Extract the [X, Y] coordinate from the center of the cell holding the provided text.  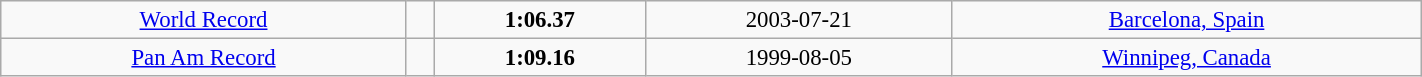
1:06.37 [540, 20]
1999-08-05 [799, 58]
Pan Am Record [204, 58]
2003-07-21 [799, 20]
1:09.16 [540, 58]
Winnipeg, Canada [1186, 58]
Barcelona, Spain [1186, 20]
World Record [204, 20]
